Find where the given text appears and provide that cell's center as [x, y] coordinate. 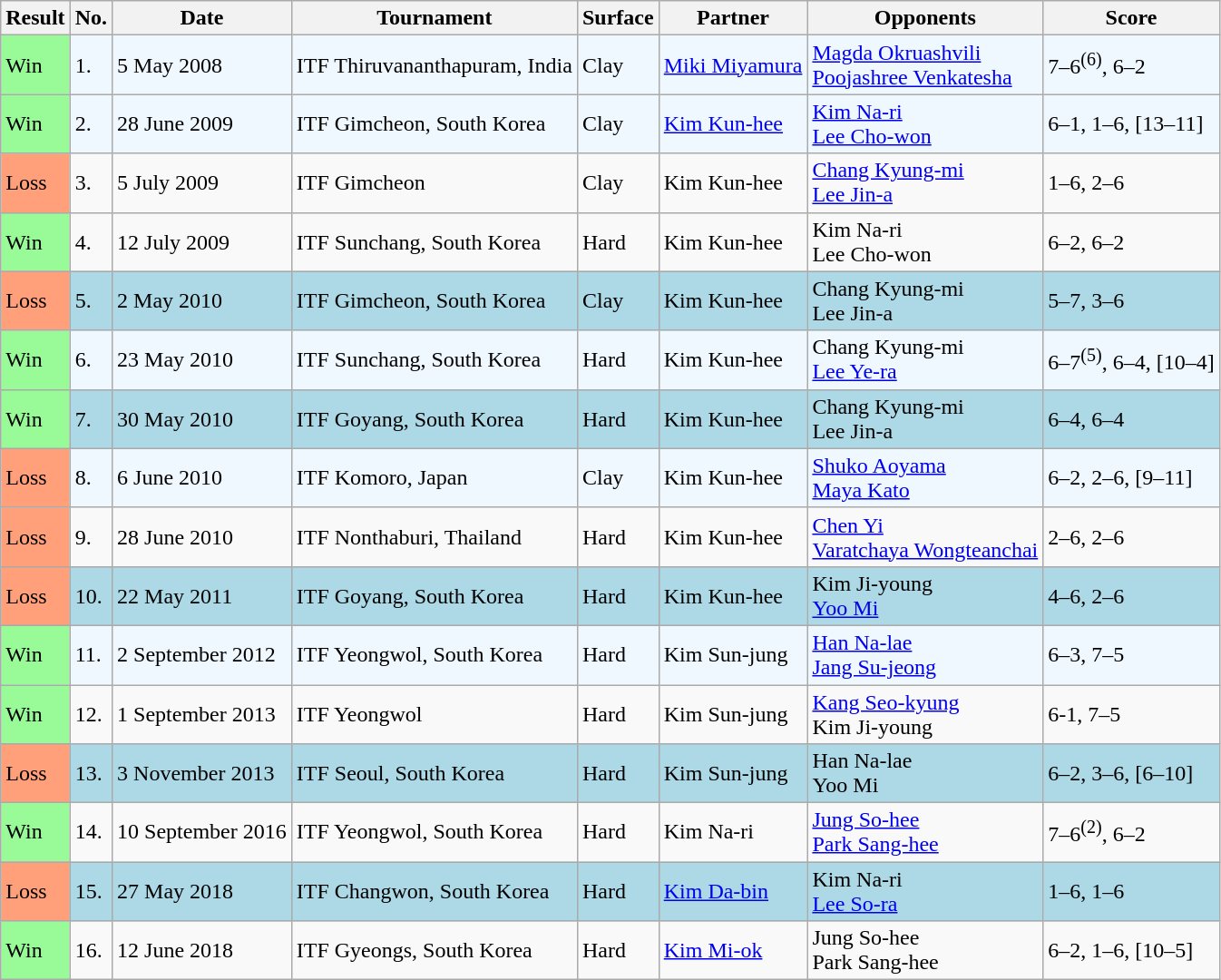
28 June 2010 [202, 537]
ITF Gyeongs, South Korea [434, 951]
2–6, 2–6 [1131, 537]
5–7, 3–6 [1131, 301]
ITF Gimcheon [434, 183]
6. [91, 359]
6–2, 6–2 [1131, 241]
ITF Nonthaburi, Thailand [434, 537]
5 May 2008 [202, 65]
Score [1131, 18]
Partner [733, 18]
2 September 2012 [202, 655]
2. [91, 123]
4–6, 2–6 [1131, 595]
30 May 2010 [202, 419]
8. [91, 477]
10 September 2016 [202, 833]
Chang Kyung-mi Lee Ye-ra [925, 359]
3. [91, 183]
Surface [618, 18]
Han Na-lae Yoo Mi [925, 773]
5. [91, 301]
Magda Okruashvili Poojashree Venkatesha [925, 65]
1 September 2013 [202, 713]
6–7(5), 6–4, [10–4] [1131, 359]
Kim Da-bin [733, 891]
Date [202, 18]
1. [91, 65]
16. [91, 951]
7–6(6), 6–2 [1131, 65]
1–6, 1–6 [1131, 891]
ITF Seoul, South Korea [434, 773]
6-1, 7–5 [1131, 713]
ITF Komoro, Japan [434, 477]
12 July 2009 [202, 241]
Opponents [925, 18]
Result [35, 18]
13. [91, 773]
23 May 2010 [202, 359]
12. [91, 713]
2 May 2010 [202, 301]
7–6(2), 6–2 [1131, 833]
Han Na-lae Jang Su-jeong [925, 655]
9. [91, 537]
27 May 2018 [202, 891]
11. [91, 655]
22 May 2011 [202, 595]
10. [91, 595]
7. [91, 419]
14. [91, 833]
Chen Yi Varatchaya Wongteanchai [925, 537]
Kim Na-ri Lee So-ra [925, 891]
Miki Miyamura [733, 65]
Kang Seo-kyung Kim Ji-young [925, 713]
4. [91, 241]
5 July 2009 [202, 183]
6–3, 7–5 [1131, 655]
3 November 2013 [202, 773]
6–2, 3–6, [6–10] [1131, 773]
ITF Yeongwol [434, 713]
No. [91, 18]
ITF Changwon, South Korea [434, 891]
Shuko Aoyama Maya Kato [925, 477]
15. [91, 891]
6–2, 2–6, [9–11] [1131, 477]
28 June 2009 [202, 123]
Kim Ji-young Yoo Mi [925, 595]
6 June 2010 [202, 477]
6–4, 6–4 [1131, 419]
Tournament [434, 18]
6–2, 1–6, [10–5] [1131, 951]
12 June 2018 [202, 951]
Kim Na-ri [733, 833]
1–6, 2–6 [1131, 183]
6–1, 1–6, [13–11] [1131, 123]
Kim Mi-ok [733, 951]
ITF Thiruvananthapuram, India [434, 65]
